Detect which cell encompasses the target text, then output its (X, Y) center coordinate. 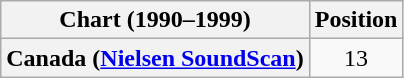
Position (356, 20)
Chart (1990–1999) (155, 20)
13 (356, 58)
Canada (Nielsen SoundScan) (155, 58)
